Pinpoint the cell where the given text exists, returning its [x, y] midpoint coordinate. 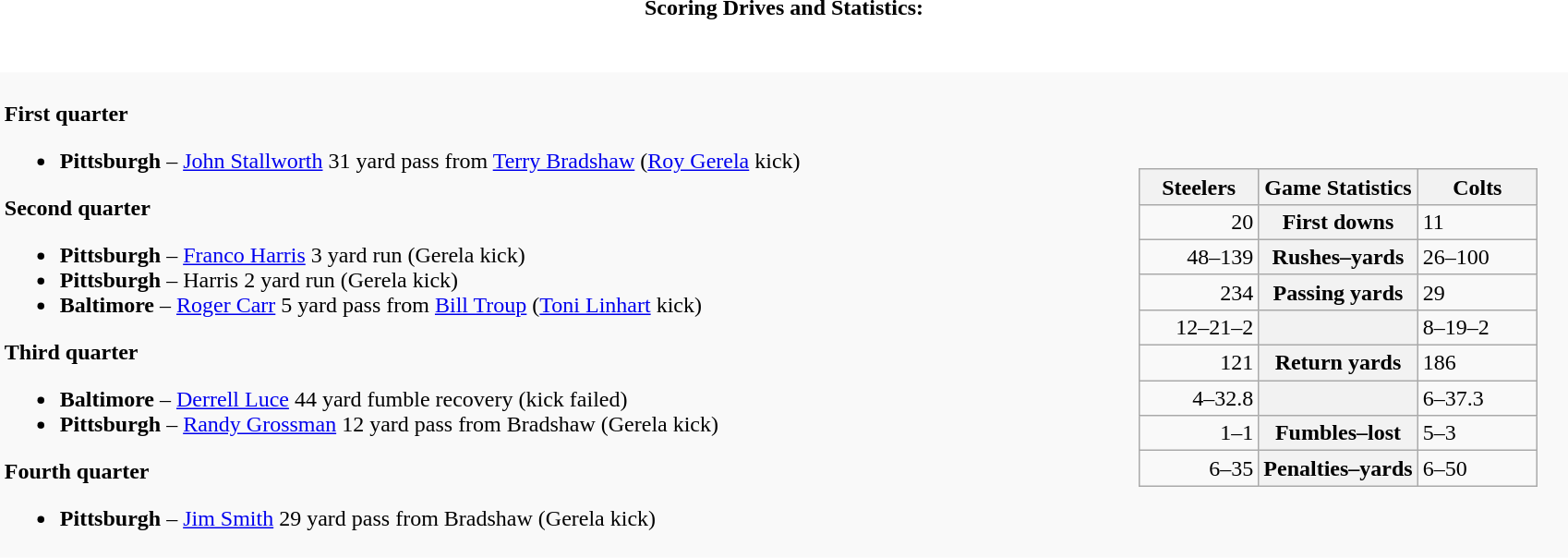
First downs [1338, 222]
121 [1199, 363]
26–100 [1478, 257]
Passing yards [1338, 292]
Return yards [1338, 363]
20 [1199, 222]
4–32.8 [1199, 398]
8–19–2 [1478, 327]
186 [1478, 363]
29 [1478, 292]
1–1 [1199, 433]
Steelers [1199, 187]
234 [1199, 292]
5–3 [1478, 433]
Game Statistics [1338, 187]
Penalties–yards [1338, 468]
Rushes–yards [1338, 257]
Colts [1478, 187]
11 [1478, 222]
Fumbles–lost [1338, 433]
6–37.3 [1478, 398]
6–35 [1199, 468]
6–50 [1478, 468]
48–139 [1199, 257]
12–21–2 [1199, 327]
